Extract the (x, y) coordinate from the center of the cell holding the provided text.  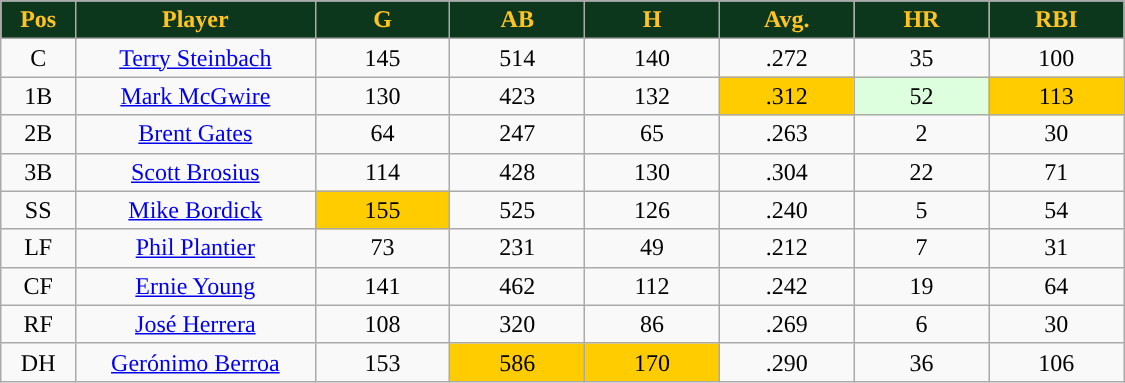
HR (922, 20)
.240 (786, 210)
155 (382, 210)
.290 (786, 362)
Mark McGwire (196, 96)
65 (652, 134)
.212 (786, 248)
423 (518, 96)
106 (1056, 362)
320 (518, 324)
86 (652, 324)
Avg. (786, 20)
19 (922, 286)
C (38, 58)
52 (922, 96)
231 (518, 248)
2B (38, 134)
.242 (786, 286)
36 (922, 362)
SS (38, 210)
525 (518, 210)
Brent Gates (196, 134)
DH (38, 362)
Mike Bordick (196, 210)
112 (652, 286)
Terry Steinbach (196, 58)
Ernie Young (196, 286)
153 (382, 362)
73 (382, 248)
H (652, 20)
José Herrera (196, 324)
1B (38, 96)
126 (652, 210)
Pos (38, 20)
132 (652, 96)
35 (922, 58)
54 (1056, 210)
100 (1056, 58)
22 (922, 172)
.272 (786, 58)
Phil Plantier (196, 248)
462 (518, 286)
49 (652, 248)
.304 (786, 172)
141 (382, 286)
108 (382, 324)
2 (922, 134)
6 (922, 324)
CF (38, 286)
428 (518, 172)
114 (382, 172)
LF (38, 248)
Gerónimo Berroa (196, 362)
7 (922, 248)
247 (518, 134)
113 (1056, 96)
145 (382, 58)
71 (1056, 172)
3B (38, 172)
514 (518, 58)
31 (1056, 248)
140 (652, 58)
G (382, 20)
.312 (786, 96)
.263 (786, 134)
Player (196, 20)
Scott Brosius (196, 172)
5 (922, 210)
AB (518, 20)
RBI (1056, 20)
RF (38, 324)
170 (652, 362)
.269 (786, 324)
586 (518, 362)
